Locate the cell with the specified text and output its (X, Y) center coordinate. 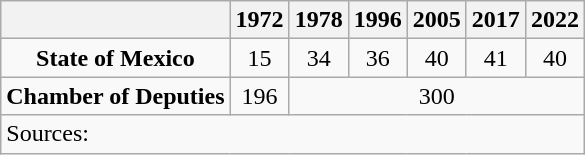
1978 (318, 20)
2017 (496, 20)
36 (378, 58)
State of Mexico (116, 58)
1996 (378, 20)
1972 (260, 20)
Chamber of Deputies (116, 96)
Sources: (293, 134)
2022 (554, 20)
34 (318, 58)
300 (436, 96)
196 (260, 96)
2005 (436, 20)
15 (260, 58)
41 (496, 58)
